Locate the cell with the specified text and output its [x, y] center coordinate. 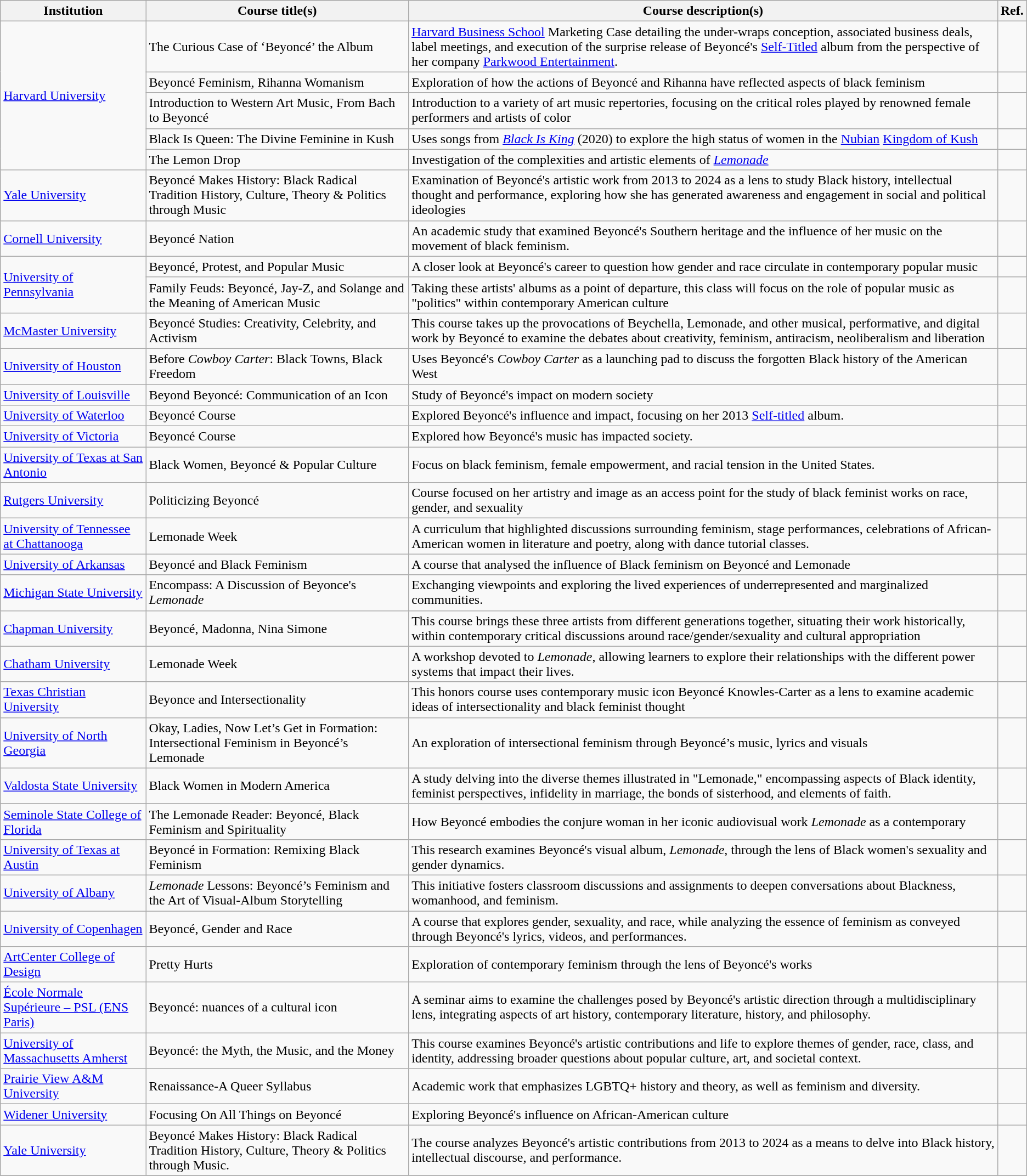
Exchanging viewpoints and exploring the lived experiences of underrepresented and marginalized communities. [703, 592]
Focus on black feminism, female empowerment, and racial tension in the United States. [703, 465]
A closer look at Beyoncé's career to question how gender and race circulate in contemporary popular music [703, 267]
Beyoncé Studies: Creativity, Celebrity, and Activism [278, 330]
Course focused on her artistry and image as an access point for the study of black feminist works on race, gender, and sexuality [703, 500]
Explored how Beyoncé's music has impacted society. [703, 437]
Course description(s) [703, 11]
University of Waterloo [74, 416]
An academic study that examined Beyoncé's Southern heritage and the influence of her music on the movement of black feminism. [703, 238]
Exploration of contemporary feminism through the lens of Beyoncé's works [703, 964]
Institution [74, 11]
University of Houston [74, 366]
University of Louisville [74, 394]
The Lemon Drop [278, 160]
Lemonade Lessons: Beyoncé’s Feminism and the Art of Visual-Album Storytelling [278, 893]
Beyoncé, Protest, and Popular Music [278, 267]
Beyoncé Makes History: Black Radical Tradition History, Culture, Theory & Politics through Music. [278, 1150]
University of Victoria [74, 437]
A course that analysed the influence of Black feminism on Beyoncé and Lemonade [703, 564]
Valdosta State University [74, 785]
Beyoncé, Gender and Race [278, 928]
Prairie View A&M University [74, 1086]
Beyoncé Nation [278, 238]
Renaissance-A Queer Syllabus [278, 1086]
University of Copenhagen [74, 928]
A workshop devoted to Lemonade, allowing learners to explore their relationships with the different power systems that impact their lives. [703, 664]
Okay, Ladies, Now Let’s Get in Formation: Intersectional Feminism in Beyoncé’s Lemonade [278, 743]
Family Feuds: Beyoncé, Jay-Z, and Solange and the Meaning of American Music [278, 295]
Rutgers University [74, 500]
Cornell University [74, 238]
Chapman University [74, 629]
ArtCenter College of Design [74, 964]
Beyoncé, Madonna, Nina Simone [278, 629]
Chatham University [74, 664]
École Normale Supérieure – PSL (ENS Paris) [74, 1008]
The Curious Case of ‘Beyoncé’ the Album [278, 47]
Introduction to Western Art Music, From Bach to Beyoncé [278, 111]
University of Tennessee at Chattanooga [74, 536]
Explored Beyoncé's influence and impact, focusing on her 2013 Self-titled album. [703, 416]
Study of Beyoncé's impact on modern society [703, 394]
Beyoncé and Black Feminism [278, 564]
Beyoncé: nuances of a cultural icon [278, 1008]
University of Texas at San Antonio [74, 465]
An exploration of intersectional feminism through Beyoncé’s music, lyrics and visuals [703, 743]
Exploring Beyoncé's influence on African-American culture [703, 1115]
This research examines Beyoncé's visual album, Lemonade, through the lens of Black women's sexuality and gender dynamics. [703, 857]
University of Texas at Austin [74, 857]
Uses songs from Black Is King (2020) to explore the high status of women in the Nubian Kingdom of Kush [703, 139]
Pretty Hurts [278, 964]
University of Massachusetts Amherst [74, 1051]
Exploration of how the actions of Beyoncé and Rihanna have reflected aspects of black feminism [703, 82]
University of Arkansas [74, 564]
This initiative fosters classroom discussions and assignments to deepen conversations about Blackness, womanhood, and feminism. [703, 893]
Beyoncé: the Myth, the Music, and the Money [278, 1051]
Harvard University [74, 95]
University of North Georgia [74, 743]
Texas Christian University [74, 700]
Course title(s) [278, 11]
Academic work that emphasizes LGBTQ+ history and theory, as well as feminism and diversity. [703, 1086]
Widener University [74, 1115]
Beyond Beyoncé: Communication of an Icon [278, 394]
Black Is Queen: The Divine Feminine in Kush [278, 139]
Focusing On All Things on Beyoncé [278, 1115]
Beyoncé Feminism, Rihanna Womanism [278, 82]
McMaster University [74, 330]
Seminole State College of Florida [74, 822]
Politicizing Beyoncé [278, 500]
Uses Beyoncé's Cowboy Carter as a launching pad to discuss the forgotten Black history of the American West [703, 366]
Ref. [1012, 11]
How Beyoncé embodies the conjure woman in her iconic audiovisual work Lemonade as a contemporary [703, 822]
Black Women in Modern America [278, 785]
University of Pennsylvania [74, 284]
University of Albany [74, 893]
Investigation of the complexities and artistic elements of Lemonade [703, 160]
Michigan State University [74, 592]
Beyoncé in Formation: Remixing Black Feminism [278, 857]
The Lemonade Reader: Beyoncé, Black Feminism and Spirituality [278, 822]
Introduction to a variety of art music repertories, focusing on the critical roles played by renowned female performers and artists of color [703, 111]
Encompass: A Discussion of Beyonce's Lemonade [278, 592]
Before Cowboy Carter: Black Towns, Black Freedom [278, 366]
Beyonce and Intersectionality [278, 700]
Black Women, Beyoncé & Popular Culture [278, 465]
Beyoncé Makes History: Black Radical Tradition History, Culture, Theory & Politics through Music [278, 195]
